Detect which cell encompasses the target text, then output its [x, y] center coordinate. 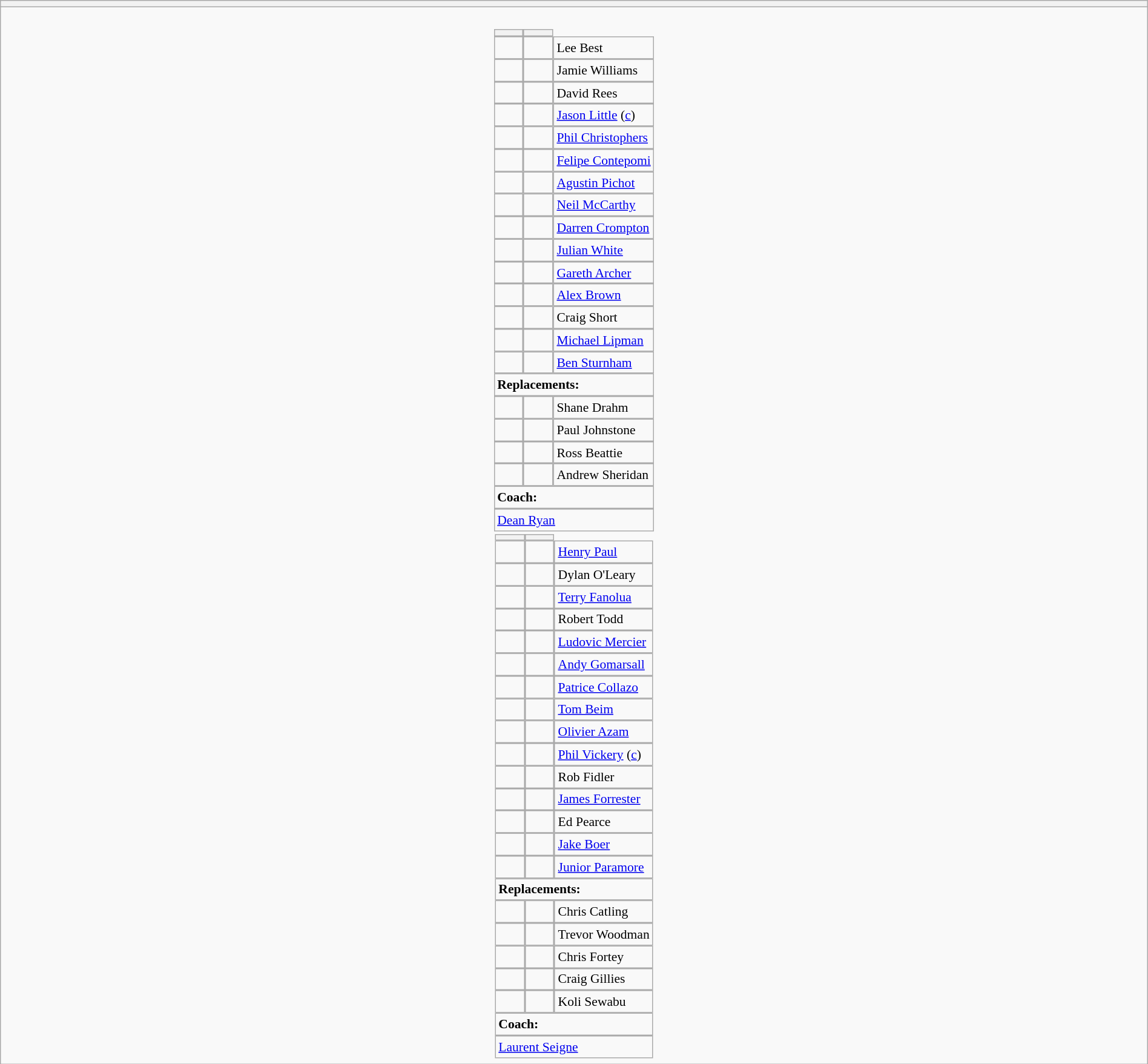
Agustin Pichot [604, 183]
Paul Johnstone [604, 430]
Tom Beim [604, 710]
Trevor Woodman [604, 934]
Shane Drahm [604, 407]
Alex Brown [604, 296]
Ludovic Mercier [604, 642]
Laurent Seigne [574, 1046]
Neil McCarthy [604, 205]
Ben Sturnham [604, 362]
Andrew Sheridan [604, 475]
Chris Catling [604, 912]
Koli Sewabu [604, 1002]
Rob Fidler [604, 776]
Terry Fanolua [604, 597]
Jamie Williams [604, 70]
Darren Crompton [604, 228]
Andy Gomarsall [604, 665]
Phil Christophers [604, 138]
Robert Todd [604, 619]
Jake Boer [604, 844]
Dean Ryan [574, 520]
Julian White [604, 249]
Dylan O'Leary [604, 574]
Ed Pearce [604, 821]
Henry Paul [604, 552]
Gareth Archer [604, 273]
Felipe Contepomi [604, 160]
Craig Short [604, 317]
Michael Lipman [604, 340]
Lee Best [604, 47]
Olivier Azam [604, 732]
Patrice Collazo [604, 687]
James Forrester [604, 799]
Craig Gillies [604, 979]
Jason Little (c) [604, 115]
Junior Paramore [604, 867]
Phil Vickery (c) [604, 755]
Ross Beattie [604, 453]
Chris Fortey [604, 957]
David Rees [604, 93]
